Return the [X, Y] coordinate for the center point of the cell that contains the specified text.  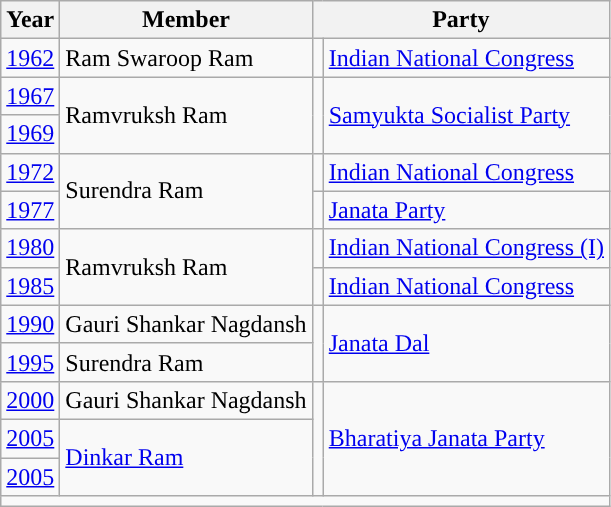
1967 [30, 96]
1969 [30, 134]
Year [30, 20]
Janata Party [466, 210]
Member [186, 20]
1962 [30, 58]
1985 [30, 286]
Party [460, 20]
2000 [30, 400]
Dinkar Ram [186, 457]
Indian National Congress (I) [466, 248]
1980 [30, 248]
1995 [30, 362]
1972 [30, 172]
Bharatiya Janata Party [466, 438]
1977 [30, 210]
Ram Swaroop Ram [186, 58]
1990 [30, 324]
Samyukta Socialist Party [466, 115]
Janata Dal [466, 343]
